Search for the cell housing the specified text and yield its [X, Y] center coordinate. 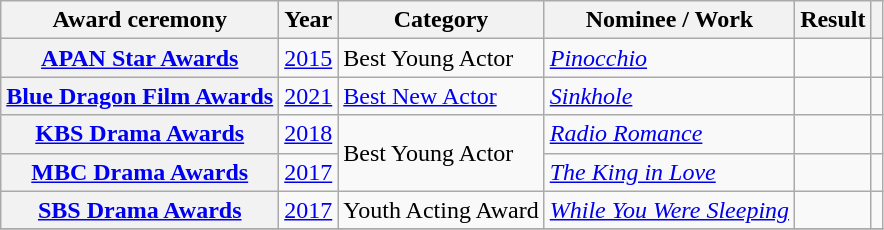
2021 [308, 96]
Year [308, 20]
Award ceremony [140, 20]
Blue Dragon Film Awards [140, 96]
The King in Love [669, 172]
APAN Star Awards [140, 58]
Category [441, 20]
While You Were Sleeping [669, 210]
MBC Drama Awards [140, 172]
Sinkhole [669, 96]
SBS Drama Awards [140, 210]
Result [833, 20]
Best New Actor [441, 96]
Pinocchio [669, 58]
2018 [308, 134]
Youth Acting Award [441, 210]
KBS Drama Awards [140, 134]
2015 [308, 58]
Nominee / Work [669, 20]
Radio Romance [669, 134]
